Detect which cell encompasses the target text, then output its [x, y] center coordinate. 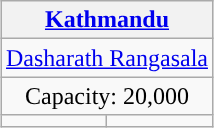
Capacity: 20,000 [106, 96]
Kathmandu [106, 20]
Dasharath Rangasala [106, 58]
